Scan for the cell matching the given text and deliver its [X, Y] coordinate at center. 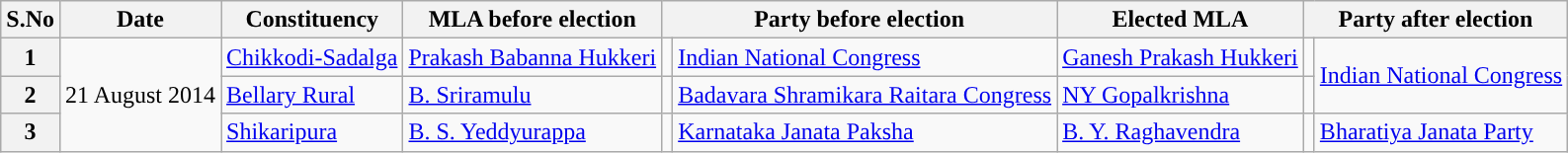
Prakash Babanna Hukkeri [533, 57]
Party after election [1435, 20]
B. Sriramulu [533, 95]
Constituency [312, 20]
Badavara Shramikara Raitara Congress [866, 95]
Bellary Rural [312, 95]
2 [31, 95]
Elected MLA [1181, 20]
1 [31, 57]
3 [31, 132]
Bharatiya Janata Party [1441, 132]
MLA before election [533, 20]
Chikkodi-Sadalga [312, 57]
NY Gopalkrishna [1181, 95]
Shikaripura [312, 132]
Date [140, 20]
B. Y. Raghavendra [1181, 132]
Karnataka Janata Paksha [866, 132]
21 August 2014 [140, 95]
Ganesh Prakash Hukkeri [1181, 57]
B. S. Yeddyurappa [533, 132]
Party before election [860, 20]
S.No [31, 20]
